Search for the cell housing the specified text and yield its (X, Y) center coordinate. 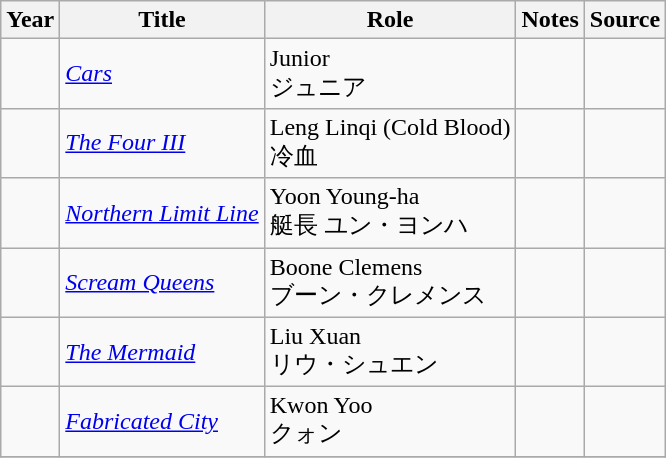
Fabricated City (162, 422)
Boone Clemensブーン・クレメンス (390, 283)
Title (162, 20)
The Mermaid (162, 352)
Yoon Young-ha艇長 ユン・ヨンハ (390, 213)
Juniorジュニア (390, 74)
Scream Queens (162, 283)
Leng Linqi (Cold Blood)冷血 (390, 143)
The Four III (162, 143)
Year (30, 20)
Northern Limit Line (162, 213)
Kwon Yooクォン (390, 422)
Cars (162, 74)
Source (624, 20)
Notes (550, 20)
Liu Xuanリウ・シュエン (390, 352)
Role (390, 20)
